Provide the (x, y) coordinate of the cell's center where the given text is located.  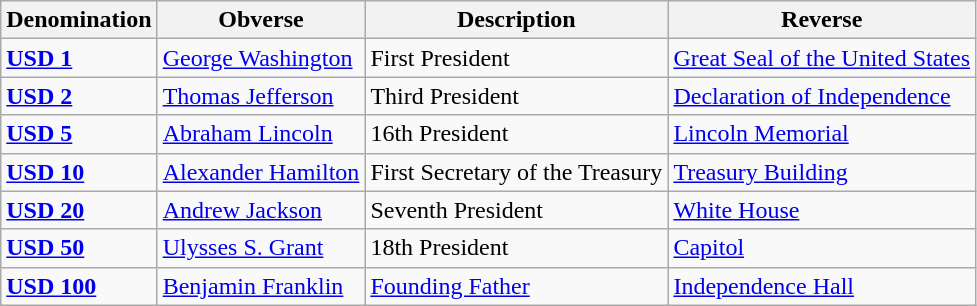
Great Seal of the United States (822, 58)
USD 2 (79, 96)
USD 20 (79, 210)
Reverse (822, 20)
First Secretary of the Treasury (516, 172)
16th President (516, 134)
Andrew Jackson (261, 210)
Founding Father (516, 286)
Benjamin Franklin (261, 286)
USD 5 (79, 134)
Denomination (79, 20)
Ulysses S. Grant (261, 248)
18th President (516, 248)
Seventh President (516, 210)
Abraham Lincoln (261, 134)
Independence Hall (822, 286)
Declaration of Independence (822, 96)
USD 100 (79, 286)
Description (516, 20)
Obverse (261, 20)
USD 10 (79, 172)
Capitol (822, 248)
Treasury Building (822, 172)
Third President (516, 96)
George Washington (261, 58)
First President (516, 58)
Lincoln Memorial (822, 134)
USD 50 (79, 248)
Alexander Hamilton (261, 172)
USD 1 (79, 58)
Thomas Jefferson (261, 96)
White House (822, 210)
